Return the [X, Y] coordinate for the center point of the cell that contains the specified text.  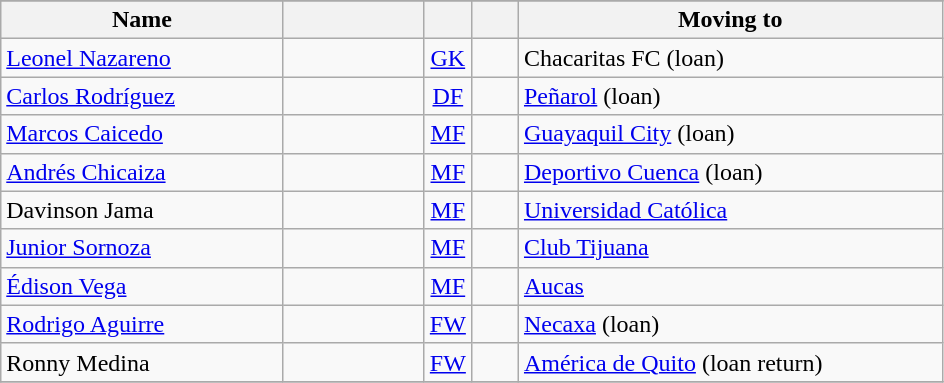
América de Quito (loan return) [730, 362]
Deportivo Cuenca (loan) [730, 172]
Ronny Medina [142, 362]
DF [448, 96]
Chacaritas FC (loan) [730, 58]
Name [142, 20]
Peñarol (loan) [730, 96]
Marcos Caicedo [142, 134]
Andrés Chicaiza [142, 172]
Aucas [730, 286]
Leonel Nazareno [142, 58]
Édison Vega [142, 286]
Club Tijuana [730, 248]
Davinson Jama [142, 210]
Junior Sornoza [142, 248]
Carlos Rodríguez [142, 96]
GK [448, 58]
Moving to [730, 20]
Guayaquil City (loan) [730, 134]
Universidad Católica [730, 210]
Necaxa (loan) [730, 324]
Rodrigo Aguirre [142, 324]
